Locate the cell with the specified text and output its [x, y] center coordinate. 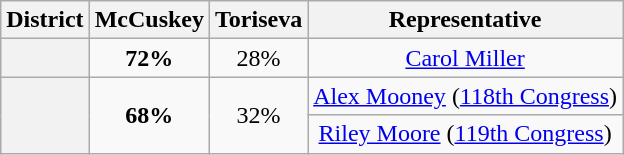
Alex Mooney (118th Congress) [466, 96]
Carol Miller [466, 58]
28% [259, 58]
McCuskey [149, 20]
Riley Moore (119th Congress) [466, 134]
District [45, 20]
72% [149, 58]
Representative [466, 20]
Toriseva [259, 20]
68% [149, 115]
32% [259, 115]
